Detect which cell encompasses the target text, then output its (X, Y) center coordinate. 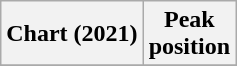
Chart (2021) (72, 34)
Peakposition (189, 34)
